Determine the (x, y) coordinate at the center of the cell enclosing the given text.  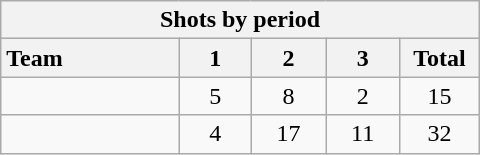
Shots by period (240, 20)
15 (440, 96)
17 (288, 134)
5 (215, 96)
1 (215, 58)
3 (363, 58)
Total (440, 58)
11 (363, 134)
32 (440, 134)
4 (215, 134)
Team (90, 58)
8 (288, 96)
